Return [x, y] of the center of cell containing provided text 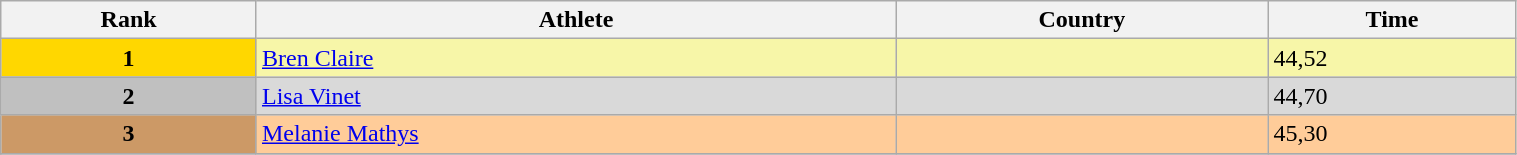
45,30 [1392, 134]
44,70 [1392, 96]
Bren Claire [576, 58]
3 [129, 134]
Melanie Mathys [576, 134]
Time [1392, 20]
2 [129, 96]
44,52 [1392, 58]
1 [129, 58]
Country [1082, 20]
Lisa Vinet [576, 96]
Athlete [576, 20]
Rank [129, 20]
